Extract the [X, Y] coordinate from the center of the cell holding the provided text.  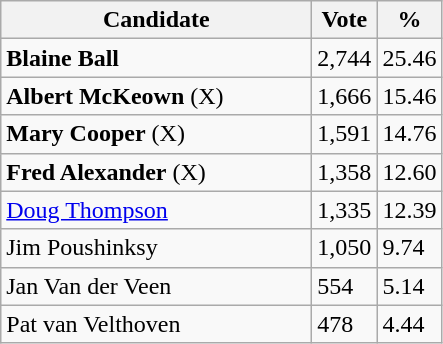
Fred Alexander (X) [156, 172]
1,591 [344, 134]
1,335 [344, 210]
Albert McKeown (X) [156, 96]
25.46 [410, 58]
Vote [344, 20]
2,744 [344, 58]
Doug Thompson [156, 210]
1,050 [344, 248]
4.44 [410, 324]
Mary Cooper (X) [156, 134]
12.39 [410, 210]
Blaine Ball [156, 58]
14.76 [410, 134]
554 [344, 286]
Pat van Velthoven [156, 324]
478 [344, 324]
% [410, 20]
9.74 [410, 248]
5.14 [410, 286]
12.60 [410, 172]
Candidate [156, 20]
15.46 [410, 96]
1,358 [344, 172]
1,666 [344, 96]
Jan Van der Veen [156, 286]
Jim Poushinksy [156, 248]
